Scan for the cell matching the given text and deliver its (X, Y) coordinate at center. 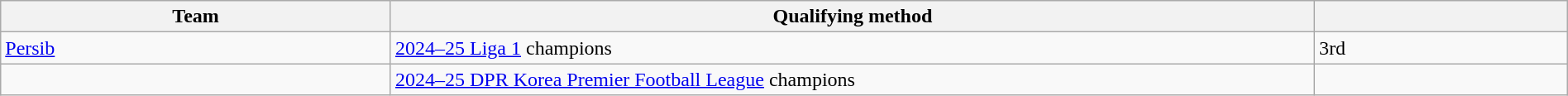
Persib (196, 48)
3rd (1441, 48)
2024–25 DPR Korea Premier Football League champions (852, 79)
Qualifying method (852, 17)
2024–25 Liga 1 champions (852, 48)
Team (196, 17)
